Scan for the cell matching the given text and deliver its (X, Y) coordinate at center. 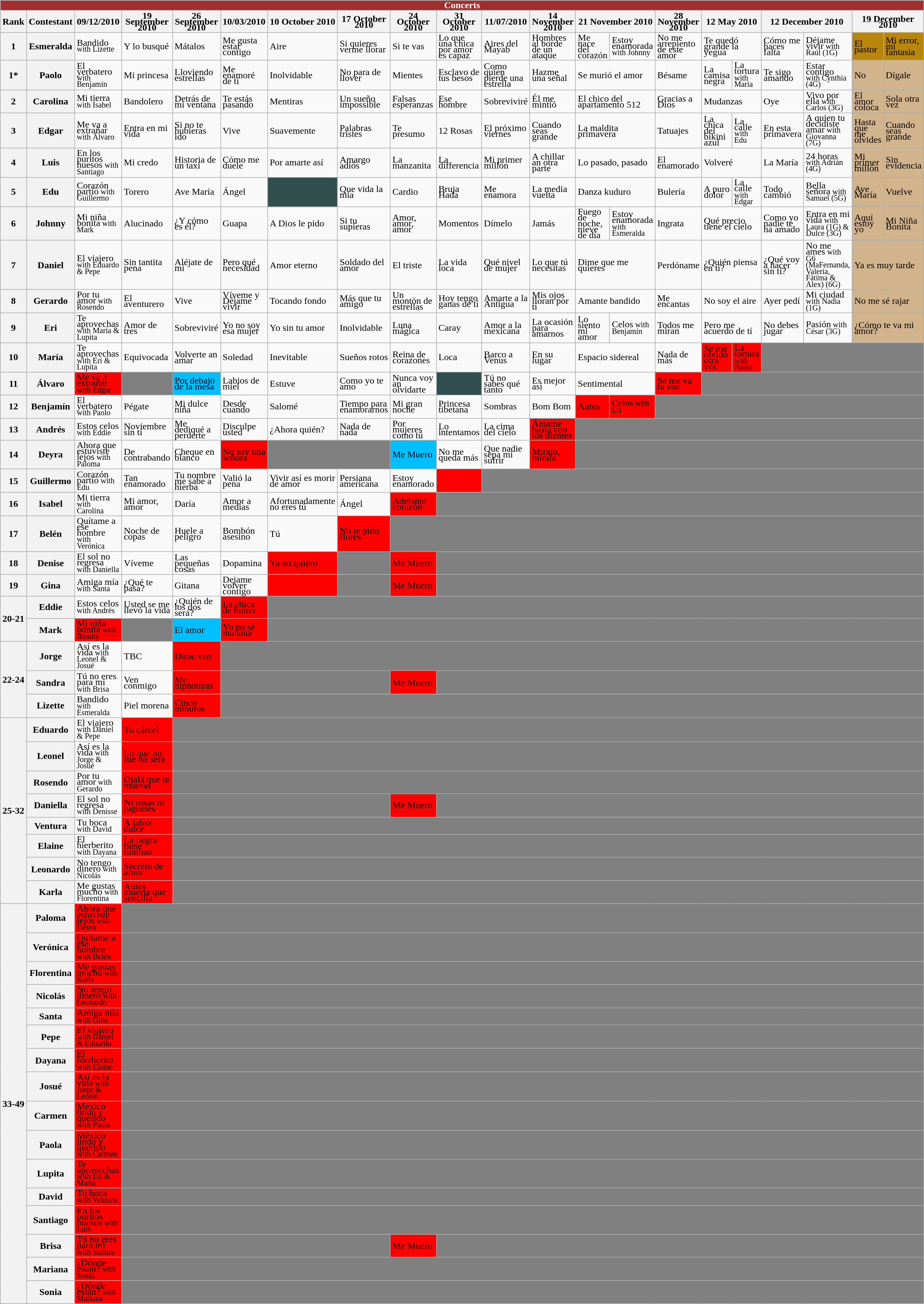
Adelante corazón (413, 504)
Por tu amor with Gerardo (98, 783)
Aires del Mayab (506, 46)
Paolo (51, 75)
Tocando fondo (303, 301)
No te pido flores (364, 533)
Estuve (303, 384)
Jorge (51, 656)
Todos me miran (679, 328)
Luis (51, 163)
La manzanita (413, 163)
Cómo me duele (244, 163)
La vida loca (459, 265)
Alucinado (147, 224)
2 (13, 102)
Hoy tengo ganas de tí (459, 301)
Paloma (51, 918)
Me gusta estar contigo (244, 46)
Edu (51, 192)
Elaine (51, 846)
En su lugar (553, 357)
24 horas with Adrián (4G) (828, 163)
El pastor (868, 46)
Te estás pasando (244, 102)
Volveré (732, 163)
11 (13, 384)
17 (13, 533)
Se me va la voz (679, 384)
Aire (303, 46)
Mi niña bonita with Mark (98, 224)
Verónica (51, 947)
Hasta que me olvides (868, 131)
14 November 2010 (553, 22)
David (51, 1197)
Lo intentamos (459, 429)
16 (13, 504)
La differencia (459, 163)
Así es la vida with Jorge & Josué (98, 756)
Princesa tibetana (459, 407)
Qué nivel de mujer (506, 265)
De contrabando (147, 455)
Isabel (51, 504)
Lo que una chica por amor es capaz (459, 46)
Dopamina (244, 563)
18 (13, 563)
México lindo y querido with Paola (98, 1116)
Yo sin tu amor (303, 328)
31 October 2010 (459, 22)
El viajero with Daniel & Eduardo (98, 1037)
El sol no regresa with Daniella (98, 563)
Lupita (51, 1174)
Pepe (51, 1037)
Mi credo (147, 163)
Mi dulce niña (196, 407)
Oye (783, 102)
Por mujeres como tú (413, 429)
A Dios le pido (303, 224)
Sin tantita pena (147, 265)
Josué (51, 1087)
Soledad (244, 357)
Historia de un taxi (196, 163)
Me gustas mucho with Florentina (98, 892)
La tortura with Paolo (747, 357)
Valió la pena (244, 481)
Se murió el amor (615, 75)
Sin evidencia (904, 163)
Quítame a ese hombre with Belén (98, 947)
Caray (459, 328)
Sombras (506, 407)
Me nace del corazón (593, 46)
19 (13, 585)
Te aprovechas with María & Lupita (98, 328)
Lo que tú necesitas (553, 265)
La calle with Edgar (747, 192)
¿Qué voy a hacer sin tí? (783, 265)
Te aprovechas with Eri & María (98, 1174)
Mi tierra with Carolina (98, 504)
Ese hombre (459, 102)
4 (13, 163)
Ya es muy tarde (888, 265)
Bulería (679, 192)
Que nadie sepa mi sufrir (506, 455)
Estoy enamorado (413, 481)
No me queda más (459, 455)
Leonel (51, 756)
Mi princesa (147, 75)
Secreto de amor (147, 869)
México lindo y querido with Carmen (98, 1144)
Míralo, mírala (553, 455)
Sentimental (615, 384)
El aventurero (147, 301)
Guapa (244, 224)
El yerbatero with Paolo (98, 407)
Corazón partío with Guillermo (98, 192)
Estar contigo with Cynthia (4G) (828, 75)
Johnny (51, 224)
Gina (51, 585)
Falsas esperanzas (413, 102)
En los puritos huesos with Santiago (98, 163)
Tu boca with David (98, 826)
Es mejor así (553, 384)
El yerbatero with Benjamín (98, 75)
Benjamín (51, 407)
Esclavo de tus besos (459, 75)
Me encantas (679, 301)
El hierberito with Dayana (98, 846)
Tú no eres para mí with Brisa (98, 683)
Bandolero (147, 102)
Amor de tres (147, 328)
Daría (196, 504)
Gracias a Dios (679, 102)
Se me olvidó otra vez (717, 357)
Amargo adiós (364, 163)
Tu cárcel (147, 730)
Deyra (51, 455)
Celos with Eri (632, 407)
10 October 2010 (303, 22)
Lo pasado, pasado (615, 163)
Él me mintió (553, 102)
9 (13, 328)
Carolina (51, 102)
Mi niña bonita with Jhonny (98, 630)
Tu nombre me sabe a hierba (196, 481)
La tortura with María (747, 75)
25-32 (13, 811)
Bésame (679, 75)
Sonia (51, 1292)
Santiago (51, 1220)
Dayana (51, 1060)
Si quieres verme llorar (364, 46)
Bandido with Lizette (98, 46)
Dejame volver contigo (244, 585)
La calle with Edu (747, 131)
Lloviendo estrellas (196, 75)
Brisa (51, 1246)
12 (13, 407)
Por tu amor with Rosendo (98, 301)
Corazón partío with Edu (98, 481)
Ingrata (679, 224)
Vivo por ella with Carlos (3G) (828, 102)
Amiga mía with Gina (98, 1016)
Tú (303, 533)
¿Y cómo es él? (196, 224)
Si te vas (413, 46)
12 May 2010 (732, 22)
Gerardo (51, 301)
Antes (593, 407)
Ojalá que te mueras (147, 783)
Sola otra vez (904, 102)
Sandra (51, 683)
Labios de miel (244, 384)
Víveme (147, 563)
Soldado del amor (364, 265)
Te quedó grande la yegua (732, 46)
A labio dulce (147, 826)
Amor eterno (303, 265)
Por amarte así (303, 163)
Ya no quiero (303, 563)
Vivir así es morir de amor (303, 481)
Carmen (51, 1116)
Equivocada (147, 357)
8 (13, 301)
Te aprovechas with Eri & Lupita (98, 357)
17 October 2010 (364, 22)
No me arrepiento de este amor (679, 46)
¿Dónde están? with Mariana (98, 1292)
Pasión with César (3G) (828, 328)
Huele a peligro (196, 533)
7 (13, 265)
Tú no eres para mí with Sandra (98, 1246)
¿Quién piensa en tí? (732, 265)
Yo no sé mañana (244, 630)
El viajero with Daniel & Pepe (98, 730)
Ahora que estuviste lejos with Paloma (98, 455)
Esmeralda (51, 46)
Guillermo (51, 481)
Como quien pierde una estrella (506, 75)
Aquí estoy yo (868, 224)
Mi tierra with Isabel (98, 102)
No debes jugar (783, 328)
Nada de más (679, 357)
Así es la vida with Leonel & Josué (98, 656)
El viajero with Eduardo & Pepe (98, 265)
Bandido with Esmeralda (98, 706)
El próximo viernes (506, 131)
Si no te hubieras ido (196, 131)
Celos with Benjamín (632, 328)
¿Cómo te va mi amor? (888, 328)
Persiana americana (364, 481)
Perdóname (679, 265)
Amor, amor, amor (413, 224)
1 (13, 46)
Barco a Venus (506, 357)
14 (13, 455)
Tan enamorado (147, 481)
Ven conmigo (147, 683)
¿Dónde están? with Sonia (98, 1269)
Mis ojos lloran por tí (553, 301)
Déjame vivir with Raúl (1G) (828, 46)
Noche de copas (147, 533)
Hombres al borde de un ataque (553, 46)
Un sueño impossible (364, 102)
Pero qué necesidad (244, 265)
Cardio (413, 192)
11/07/2010 (506, 22)
Piel morena (147, 706)
Amiga mía with Santa (98, 585)
Mi error, mi fantasia (904, 46)
Leonardo (51, 869)
Ámame hasta con los dientes (553, 429)
Si tu supieras (364, 224)
Entra en mi vida with Laura (1G) & Dulce (3G) (828, 224)
Pero me acuerdo de tí (732, 328)
Dímelo (506, 224)
Denise (51, 563)
Mátalos (196, 46)
Y lo busqué (147, 46)
Más que tu amigo (364, 301)
5 (13, 192)
Eddie (51, 607)
10/03/2010 (244, 22)
Te sigo amando (783, 75)
Mi ciudad with Nadia (1G) (828, 301)
Disculpe usted (244, 429)
Yo no soy esa mujer (244, 328)
La María (783, 163)
Edgar (51, 131)
Amarte a la Antigua (506, 301)
Paola (51, 1144)
Daniel (51, 265)
13 (13, 429)
Mi amor, amor (147, 504)
No tengo dinero with Leonardo (98, 996)
No me sé rajar (888, 301)
Amante bandido (615, 301)
Bruja Hada (459, 192)
Desde cuando (244, 407)
Quítame a ese hombre with Verónica (98, 533)
Aléjate de mí (196, 265)
Florentina (51, 973)
Bella señora with Samuel (5G) (828, 192)
¿Quién de los dos será? (196, 607)
La chica del bikini azul (717, 131)
El amor (196, 630)
Cómo me haces falta (783, 46)
Nicolás (51, 996)
No (868, 75)
Antes muerta que sencilla (147, 892)
Estos celos with Andrés (98, 607)
Mariana (51, 1269)
Cheque en blanco (196, 455)
Salomé (303, 407)
Suavemente (303, 131)
No para de llover (364, 75)
La media vuelta (553, 192)
Afortunadamente no eres tú (303, 504)
En los puritos huesos with Luis (98, 1220)
Volverte an amar (196, 357)
Palabras tristes (364, 131)
Entra en mi vida (147, 131)
Que vida la mia (364, 192)
No soy el aire (732, 301)
Mentiras (303, 102)
Me va a extrañar with Álvaro (98, 131)
Reina de corazones (413, 357)
El chico del apartamento 512 (615, 102)
28 November 2010 (679, 22)
Espacio sidereal (615, 357)
Amor a la mexicana (506, 328)
Como yo te amo (364, 384)
Mi gran noche (413, 407)
El amor coloca (868, 102)
Pégate (147, 407)
Me va a extrañar with Edgar (98, 384)
El sol no regresa with Denisse (98, 805)
Nunca voy an olvidarte (413, 384)
Álvaro (51, 384)
Torero (147, 192)
Mudanzas (732, 102)
Me dediqué a perderte (196, 429)
Hazme una señal (553, 75)
Jamás (553, 224)
Así es la vida with Jorge & Leonel (98, 1087)
El enamorado (679, 163)
Lo siento mi amor (593, 328)
3 (13, 131)
Como yo nadie te ha amado (783, 224)
Eduardo (51, 730)
Todo cambió (783, 192)
Me gustas mucho with Karla (98, 973)
12 December 2010 (807, 22)
Noviembre sin tí (147, 429)
Vuelve (904, 192)
La negra tiene tumbao (147, 846)
Ayer pedí (783, 301)
La ocasión para amarnos (553, 328)
Santa (51, 1016)
26 September 2010 (196, 22)
Momentos (459, 224)
1* (13, 75)
A puro dolor (717, 192)
Lo que no fue no será (147, 756)
María (51, 357)
Amor a medias (244, 504)
Me enamoré de tí (244, 75)
24 October 2010 (413, 22)
Concerts (462, 5)
Karla (51, 892)
Belén (51, 533)
A quien tu decidiste amar with Giovanna (7G) (828, 131)
Rank (13, 22)
Tatuajes (679, 131)
Loca (459, 357)
Dime que me quieres (615, 265)
Estos celos with Eddie (98, 429)
Por debajo de la mesa (196, 384)
Ni rosas ni juguetes (147, 805)
Sueños rotos (364, 357)
Tú no sabes qué tanto (506, 384)
Fuego de noche, nieve de día (593, 224)
Ventura (51, 826)
21 November 2010 (615, 22)
Un montón de estrellas (413, 301)
09/12/2010 (98, 22)
Gitana (196, 585)
19 December 2010 (888, 22)
Tiempo para enamorarnos (364, 407)
Eri (51, 328)
10 (13, 357)
Bombón asesino (244, 533)
En esta primavera (783, 131)
20-21 (13, 619)
33-49 (13, 1103)
No soy una señora (244, 455)
15 (13, 481)
Rosendo (51, 783)
No me ames with G6 (MaFernanda, Valeria, Fátima & Alex) (6G) (828, 265)
Las pequeñas cosas (196, 563)
Luna mágica (413, 328)
Ahora que estuviste lejos with Deyra (98, 918)
El hierberito with Elaine (98, 1060)
Nada de nada (364, 429)
Qué precio tiene el cielo (732, 224)
La camisa negra (717, 75)
No tengo dinero with Nicolás (98, 869)
Daniella (51, 805)
Danza kuduro (615, 192)
Contestant (51, 22)
22-24 (13, 680)
Víveme y Déjame vivir (244, 301)
6 (13, 224)
A chillar an otra parte (553, 163)
Cinco minutos (196, 706)
Usted se me llevó la vida (147, 607)
Te presumo (413, 131)
La cima del cielo (506, 429)
Detrás de mi ventana (196, 102)
La chica de humo (244, 607)
Estoy enamorada with Johnny (632, 46)
Dime ven (196, 656)
Tu boca with Ventura (98, 1197)
Lizette (51, 706)
¿Ahora quién? (303, 429)
Me hipnotizas (196, 683)
¿Qué te pasa? (147, 585)
La maldita primavera (615, 131)
Mientes (413, 75)
TBC (147, 656)
Mark (51, 630)
Mi Niña Bonita (904, 224)
Dígale (904, 75)
Andrés (51, 429)
Bom Bom (553, 407)
Me enamora (506, 192)
19 September 2010 (147, 22)
Estoy enamorada with Esmeralda (632, 224)
El triste (413, 265)
Inevitable (303, 357)
12 Rosas (459, 131)
